From the cell containing the given text, extract its center point as [X, Y] coordinate. 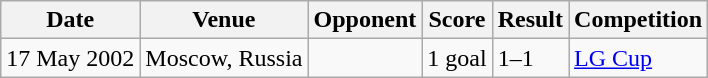
17 May 2002 [70, 58]
LG Cup [638, 58]
1–1 [530, 58]
1 goal [457, 58]
Score [457, 20]
Competition [638, 20]
Venue [224, 20]
Result [530, 20]
Moscow, Russia [224, 58]
Date [70, 20]
Opponent [365, 20]
